Pinpoint the cell where the given text exists, returning its [x, y] midpoint coordinate. 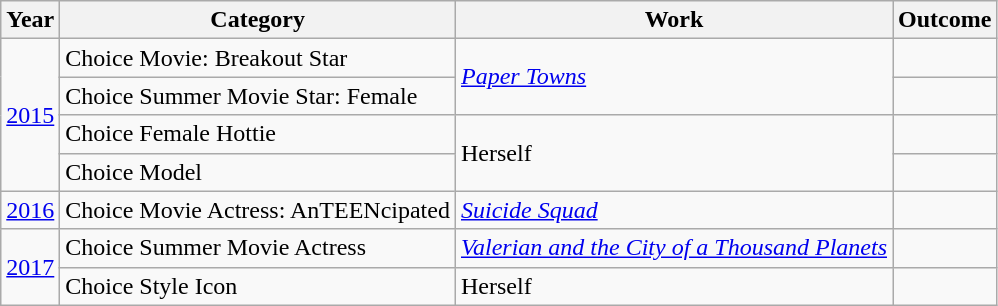
Choice Movie Actress: AnTEENcipated [258, 210]
2015 [30, 115]
Category [258, 20]
Choice Style Icon [258, 286]
Valerian and the City of a Thousand Planets [674, 248]
Choice Summer Movie Star: Female [258, 96]
2017 [30, 267]
Choice Summer Movie Actress [258, 248]
Choice Movie: Breakout Star [258, 58]
2016 [30, 210]
Year [30, 20]
Outcome [945, 20]
Work [674, 20]
Suicide Squad [674, 210]
Choice Model [258, 172]
Paper Towns [674, 77]
Choice Female Hottie [258, 134]
